Determine the (X, Y) coordinate at the center of the cell enclosing the given text.  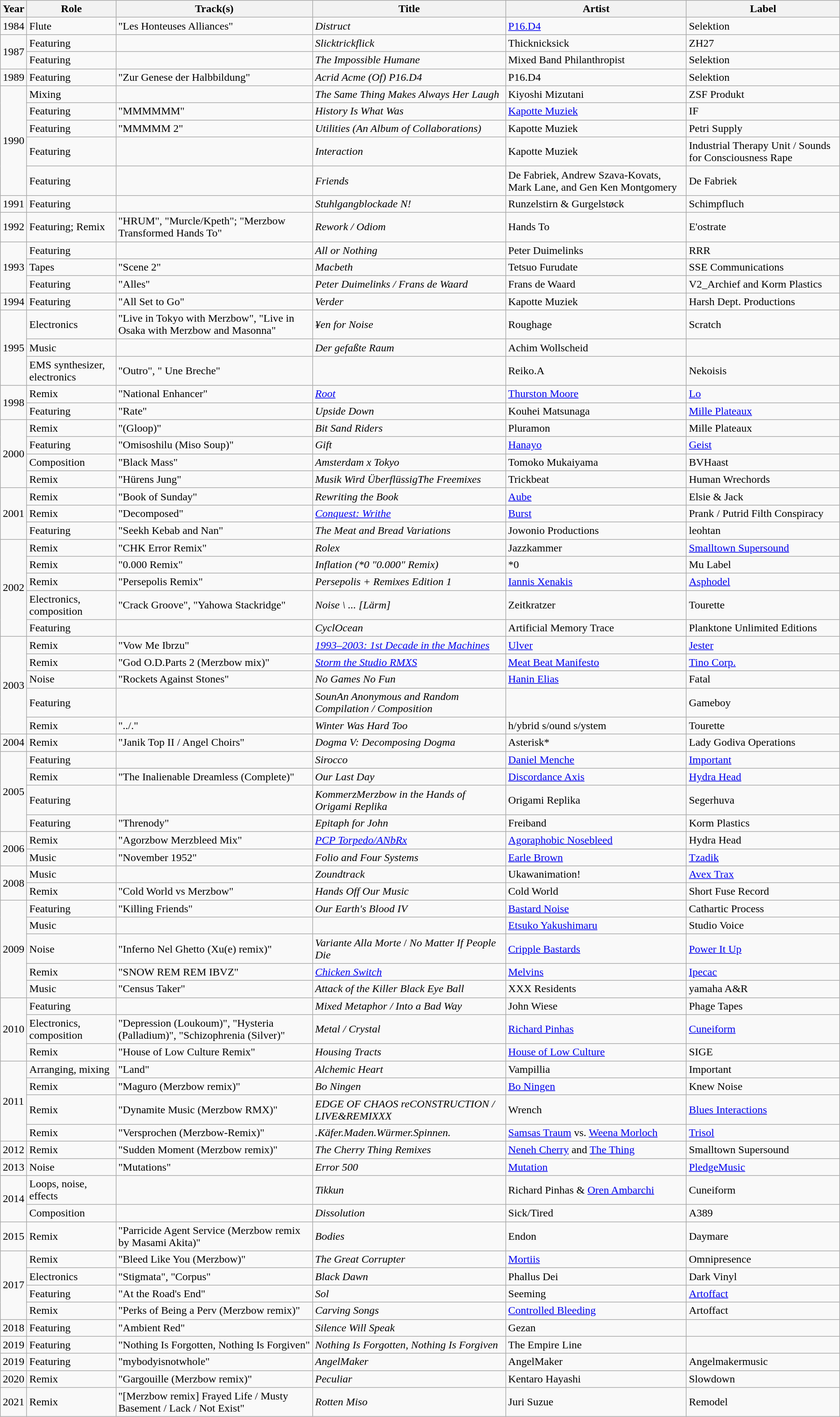
Tikkun (409, 1190)
Daymare (763, 1237)
Black Dawn (409, 1277)
Storm the Studio RMXS (409, 662)
Verder (409, 302)
"Janik Top II / Angel Choirs" (214, 743)
Title (409, 9)
"Black Mass" (214, 462)
2008 (13, 883)
"Census Taker" (214, 989)
CyclOcean (409, 628)
Hanayo (596, 445)
2012 (13, 1150)
BVHaast (763, 462)
Rolex (409, 548)
Fatal (763, 679)
Prank / Putrid Filth Conspiracy (763, 513)
1992 (13, 227)
Angelmakermusic (763, 1362)
Folio and Four Systems (409, 857)
2005 (13, 792)
Roughage (596, 325)
Lo (763, 394)
Utilities (An Album of Collaborations) (409, 128)
Peter Duimelinks / Frans de Waard (409, 284)
2009 (13, 949)
Kentaro Hayashi (596, 1379)
"Omisoshilu (Miso Soup)" (214, 445)
Bodies (409, 1237)
h/ybrid s/ound s/ystem (596, 726)
"House of Low Culture Remix" (214, 1052)
Role (71, 9)
1993 (13, 267)
Juri Suzue (596, 1402)
PCP Torpedo/ANbRx (409, 840)
Year (13, 9)
Petri Supply (763, 128)
Label (763, 9)
Knew Noise (763, 1086)
Phallus Dei (596, 1277)
Earle Brown (596, 857)
SIGE (763, 1052)
Jowonio Productions (596, 530)
Phage Tapes (763, 1006)
E'ostrate (763, 227)
Jazzkammer (596, 548)
Melvins (596, 972)
Daniel Menche (596, 760)
De Fabriek (763, 180)
"Hürens Jung" (214, 479)
Gameboy (763, 703)
"Land" (214, 1069)
Noise \ ... [Lärm] (409, 605)
"Decomposed" (214, 513)
Variante Alla Morte / No Matter If People Die (409, 949)
EDGE OF CHAOS reCONSTRUCTION / LIVE&REMIXXX (409, 1109)
Vampillia (596, 1069)
John Wiese (596, 1006)
Sick/Tired (596, 1213)
"Alles" (214, 284)
Origami Replika (596, 800)
Blues Interactions (763, 1109)
1991 (13, 204)
"Sudden Moment (Merzbow remix)" (214, 1150)
"Vow Me Ibrzu" (214, 645)
Frans de Waard (596, 284)
"Outro", " Une Breche" (214, 371)
"Scene 2" (214, 267)
Persepolis + Remixes Edition 1 (409, 582)
Metal / Crystal (409, 1029)
"Ambient Red" (214, 1328)
Gift (409, 445)
Elsie & Jack (763, 496)
"SNOW REM REM IBVZ" (214, 972)
Omnipresence (763, 1260)
Der gefaßte Raum (409, 348)
Featuring; Remix (71, 227)
"Versprochen (Merzbow-Remix)" (214, 1133)
Track(s) (214, 9)
Rework / Odiom (409, 227)
"0.000 Remix" (214, 565)
IF (763, 111)
Iannis Xenakis (596, 582)
Friends (409, 180)
Winter Was Hard Too (409, 726)
Sirocco (409, 760)
Etsuko Yakushimaru (596, 926)
2000 (13, 454)
"Zur Genese der Halbbildung" (214, 77)
De Fabriek, Andrew Szava-Kovats, Mark Lane, and Gen Ken Montgomery (596, 180)
Geist (763, 445)
Inflation (*0 "0.000" Remix) (409, 565)
2006 (13, 848)
Hanin Elias (596, 679)
"Nothing Is Forgotten, Nothing Is Forgiven" (214, 1345)
Zoundtrack (409, 875)
2001 (13, 513)
Chicken Switch (409, 972)
"MMMMM 2" (214, 128)
Root (409, 394)
1989 (13, 77)
"Agorzbow Merzbleed Mix" (214, 840)
Neneh Cherry and The Thing (596, 1150)
"CHK Error Remix" (214, 548)
Artist (596, 9)
ZH27 (763, 43)
Rewriting the Book (409, 496)
No Games No Fun (409, 679)
"HRUM", "Murcle/Kpeth"; "Merzbow Transformed Hands To" (214, 227)
Achim Wollscheid (596, 348)
Power It Up (763, 949)
V2_Archief and Korm Plastics (763, 284)
Slicktrickflick (409, 43)
Cold World (596, 892)
Thicknicksick (596, 43)
Nothing Is Forgotten, Nothing Is Forgiven (409, 1345)
Interaction (409, 152)
Artificial Memory Trace (596, 628)
Human Wrechords (763, 479)
Samsas Traum vs. Weena Morloch (596, 1133)
2018 (13, 1328)
Our Earth's Blood IV (409, 909)
"Inferno Nel Ghetto (Xu(e) remix)" (214, 949)
Our Last Day (409, 777)
"The Inalienable Dreamless (Complete)" (214, 777)
1993–2003: 1st Decade in the Machines (409, 645)
Studio Voice (763, 926)
"MMMMMM" (214, 111)
Hands To (596, 227)
Trickbeat (596, 479)
2015 (13, 1237)
Richard Pinhas (596, 1029)
Mixed Band Philanthropist (596, 60)
Peculiar (409, 1379)
Hands Off Our Music (409, 892)
Mixing (71, 94)
Schimpfluch (763, 204)
yamaha A&R (763, 989)
2010 (13, 1029)
1990 (13, 140)
Thurston Moore (596, 394)
"Stigmata", "Corpus" (214, 1277)
Asphodel (763, 582)
Tzadik (763, 857)
"Rockets Against Stones" (214, 679)
RRR (763, 250)
"Threnody" (214, 823)
The Impossible Humane (409, 60)
Cathartic Process (763, 909)
"Maguro (Merzbow remix)" (214, 1086)
Distruct (409, 26)
leohtan (763, 530)
Reiko.A (596, 371)
Lady Godiva Operations (763, 743)
"Depression (Loukoum)", "Hysteria (Palladium)", "Schizophrenia (Silver)" (214, 1029)
EMS synthesizer, electronics (71, 371)
Dissolution (409, 1213)
Attack of the Killer Black Eye Ball (409, 989)
Nekoisis (763, 371)
Remodel (763, 1402)
"November 1952" (214, 857)
XXX Residents (596, 989)
The Cherry Thing Remixes (409, 1150)
Zeitkratzer (596, 605)
Wrench (596, 1109)
Conquest: Writhe (409, 513)
Segerhuva (763, 800)
A389 (763, 1213)
Seeming (596, 1294)
"Parricide Agent Service (Merzbow remix by Masami Akita)" (214, 1237)
Mixed Metaphor / Into a Bad Way (409, 1006)
"[Merzbow remix] Frayed Life / Musty Basement / Lack / Not Exist" (214, 1402)
"../." (214, 726)
Kouhei Matsunaga (596, 411)
"(Gloop)" (214, 428)
Ipecac (763, 972)
"mybodyisnotwhole" (214, 1362)
Industrial Therapy Unit / Sounds for Consciousness Rape (763, 152)
Kiyoshi Mizutani (596, 94)
2011 (13, 1101)
The Meat and Bread Variations (409, 530)
Sol (409, 1294)
Controlled Bleeding (596, 1311)
Slowdown (763, 1379)
"Cold World vs Merzbow" (214, 892)
The Same Thing Makes Always Her Laugh (409, 94)
"All Set to Go" (214, 302)
Mu Label (763, 565)
"Mutations" (214, 1167)
Pluramon (596, 428)
"Killing Friends" (214, 909)
Error 500 (409, 1167)
Jester (763, 645)
1998 (13, 402)
"Book of Sunday" (214, 496)
Discordance Axis (596, 777)
Gezan (596, 1328)
.Käfer.Maden.Würmer.Spinnen. (409, 1133)
ZSF Produkt (763, 94)
SSE Communications (763, 267)
1984 (13, 26)
1994 (13, 302)
*0 (596, 565)
1987 (13, 52)
¥en for Noise (409, 325)
"Bleed Like You (Merzbow)" (214, 1260)
Planktone Unlimited Editions (763, 628)
Tapes (71, 267)
1995 (13, 348)
Carving Songs (409, 1311)
Korm Plastics (763, 823)
Avex Trax (763, 875)
2020 (13, 1379)
"At the Road's End" (214, 1294)
"Crack Groove", "Yahowa Stackridge" (214, 605)
All or Nothing (409, 250)
Tetsuo Furudate (596, 267)
"Dynamite Music (Merzbow RMX)" (214, 1109)
Burst (596, 513)
"Les Honteuses Alliances" (214, 26)
Mutation (596, 1167)
Meat Beat Manifesto (596, 662)
The Great Corrupter (409, 1260)
Scratch (763, 325)
Upside Down (409, 411)
Stuhlgangblockade N! (409, 204)
PledgeMusic (763, 1167)
Arranging, mixing (71, 1069)
Endon (596, 1237)
Silence Will Speak (409, 1328)
Ulver (596, 645)
Cripple Bastards (596, 949)
Peter Duimelinks (596, 250)
2003 (13, 686)
2014 (13, 1199)
Runzelstirn & Gurgelstøck (596, 204)
2017 (13, 1285)
Dogma V: Decomposing Dogma (409, 743)
Musik Wird ÜberflüssigThe Freemixes (409, 479)
Bit Sand Riders (409, 428)
"God O.D.Parts 2 (Merzbow mix)" (214, 662)
"Gargouille (Merzbow remix)" (214, 1379)
Mortiis (596, 1260)
SounAn Anonymous and Random Compilation / Composition (409, 703)
Dark Vinyl (763, 1277)
"Perks of Being a Perv (Merzbow remix)" (214, 1311)
Bastard Noise (596, 909)
2002 (13, 588)
Housing Tracts (409, 1052)
Aube (596, 496)
History Is What Was (409, 111)
KommerzMerzbow in the Hands of Origami Replika (409, 800)
2013 (13, 1167)
Alchemic Heart (409, 1069)
Ukawanimation! (596, 875)
Harsh Dept. Productions (763, 302)
"Live in Tokyo with Merzbow", "Live in Osaka with Merzbow and Masonna" (214, 325)
"Persepolis Remix" (214, 582)
Richard Pinhas & Oren Ambarchi (596, 1190)
Freiband (596, 823)
"Rate" (214, 411)
Trisol (763, 1133)
Amsterdam x Tokyo (409, 462)
Short Fuse Record (763, 892)
Tino Corp. (763, 662)
Acrid Acme (Of) P16.D4 (409, 77)
Agoraphobic Nosebleed (596, 840)
Tomoko Mukaiyama (596, 462)
The Empire Line (596, 1345)
Asterisk* (596, 743)
Rotten Miso (409, 1402)
Macbeth (409, 267)
"Seekh Kebab and Nan" (214, 530)
Loops, noise, effects (71, 1190)
Epitaph for John (409, 823)
2004 (13, 743)
House of Low Culture (596, 1052)
"National Enhancer" (214, 394)
2021 (13, 1402)
Flute (71, 26)
